Search for the cell housing the specified text and yield its [x, y] center coordinate. 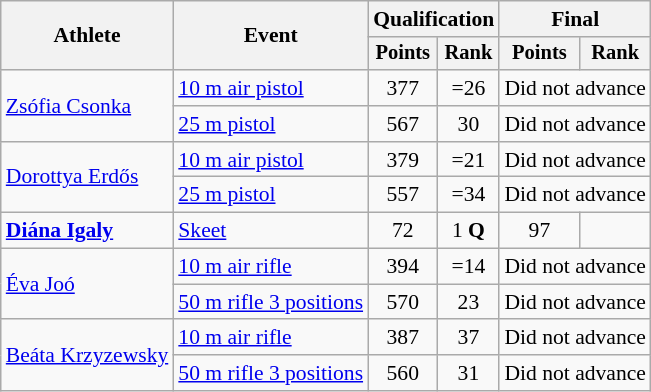
557 [402, 195]
Beáta Krzyzewsky [88, 356]
Qualification [434, 19]
72 [402, 231]
Zsófia Csonka [88, 106]
Diána Igaly [88, 231]
=26 [468, 88]
387 [402, 338]
=21 [468, 160]
97 [539, 231]
30 [468, 124]
377 [402, 88]
1 Q [468, 231]
=34 [468, 195]
Final [575, 19]
37 [468, 338]
570 [402, 302]
560 [402, 373]
31 [468, 373]
=14 [468, 267]
Event [270, 36]
23 [468, 302]
Skeet [270, 231]
Dorottya Erdős [88, 178]
394 [402, 267]
379 [402, 160]
Athlete [88, 36]
567 [402, 124]
Éva Joó [88, 284]
